From the cell containing the given text, extract its center point as [X, Y] coordinate. 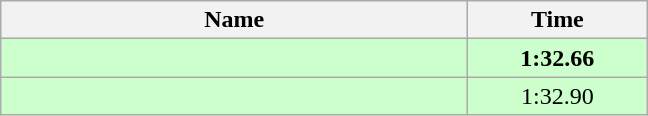
Name [234, 20]
Time [558, 20]
1:32.66 [558, 58]
1:32.90 [558, 96]
